For the text-containing cell, return its midpoint in [X, Y] coordinate format. 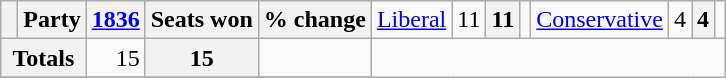
Totals [44, 58]
Conservative [600, 20]
Party [52, 20]
1836 [116, 20]
Liberal [411, 20]
Seats won [202, 20]
% change [314, 20]
